Return (x, y) of the center of cell containing provided text 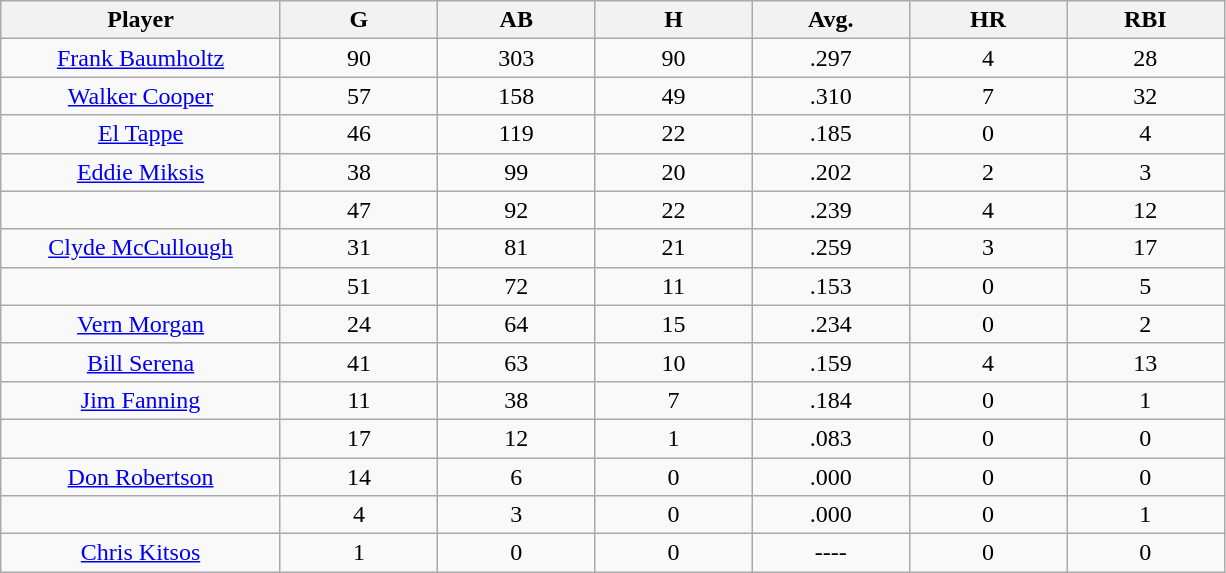
AB (516, 20)
.153 (830, 286)
64 (516, 324)
.083 (830, 438)
13 (1146, 362)
158 (516, 96)
92 (516, 210)
.159 (830, 362)
24 (358, 324)
Bill Serena (141, 362)
99 (516, 172)
.202 (830, 172)
32 (1146, 96)
El Tappe (141, 134)
Walker Cooper (141, 96)
.184 (830, 400)
6 (516, 477)
G (358, 20)
46 (358, 134)
63 (516, 362)
15 (674, 324)
47 (358, 210)
Jim Fanning (141, 400)
119 (516, 134)
20 (674, 172)
14 (358, 477)
41 (358, 362)
RBI (1146, 20)
.297 (830, 58)
303 (516, 58)
H (674, 20)
---- (830, 553)
51 (358, 286)
.239 (830, 210)
.185 (830, 134)
57 (358, 96)
72 (516, 286)
.310 (830, 96)
Chris Kitsos (141, 553)
28 (1146, 58)
81 (516, 248)
Frank Baumholtz (141, 58)
Vern Morgan (141, 324)
49 (674, 96)
21 (674, 248)
Don Robertson (141, 477)
.234 (830, 324)
.259 (830, 248)
31 (358, 248)
HR (988, 20)
Avg. (830, 20)
5 (1146, 286)
10 (674, 362)
Clyde McCullough (141, 248)
Eddie Miksis (141, 172)
Player (141, 20)
